Capture the cell that displays the provided text and extract its [X, Y] central coordinate. 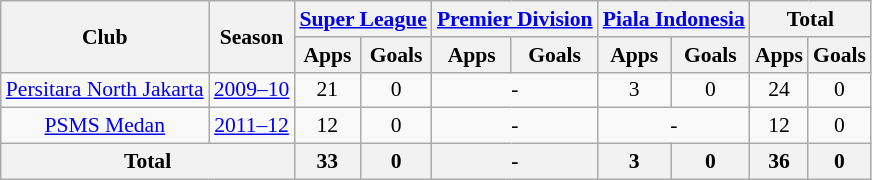
PSMS Medan [105, 126]
Super League [362, 19]
21 [327, 90]
2009–10 [252, 90]
33 [327, 162]
Season [252, 36]
24 [779, 90]
Persitara North Jakarta [105, 90]
Club [105, 36]
Piala Indonesia [674, 19]
36 [779, 162]
Premier Division [515, 19]
2011–12 [252, 126]
